From the cell containing the given text, extract its center point as (X, Y) coordinate. 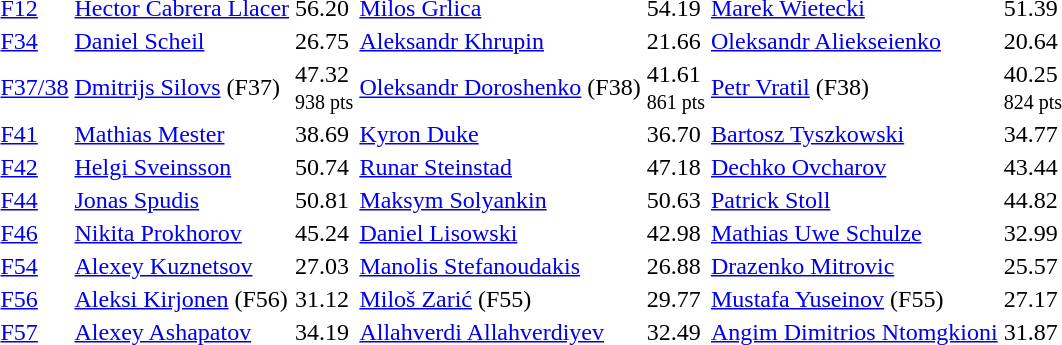
Daniel Lisowski (500, 233)
21.66 (676, 41)
Petr Vratil (F38) (855, 88)
Aleksandr Khrupin (500, 41)
Mathias Mester (182, 134)
26.88 (676, 266)
Oleksandr Aliekseienko (855, 41)
Miloš Zarić (F55) (500, 299)
Manolis Stefanoudakis (500, 266)
Jonas Spudis (182, 200)
Dechko Ovcharov (855, 167)
Aleksi Kirjonen (F56) (182, 299)
Dmitrijs Silovs (F37) (182, 88)
31.12 (324, 299)
50.74 (324, 167)
36.70 (676, 134)
Mustafa Yuseinov (F55) (855, 299)
Nikita Prokhorov (182, 233)
Patrick Stoll (855, 200)
Helgi Sveinsson (182, 167)
45.24 (324, 233)
42.98 (676, 233)
Bartosz Tyszkowski (855, 134)
Drazenko Mitrovic (855, 266)
Daniel Scheil (182, 41)
Mathias Uwe Schulze (855, 233)
38.69 (324, 134)
50.81 (324, 200)
Oleksandr Doroshenko (F38) (500, 88)
47.18 (676, 167)
41.61861 pts (676, 88)
27.03 (324, 266)
50.63 (676, 200)
47.32938 pts (324, 88)
29.77 (676, 299)
Alexey Kuznetsov (182, 266)
26.75 (324, 41)
Runar Steinstad (500, 167)
Maksym Solyankin (500, 200)
Kyron Duke (500, 134)
